Determine the [x, y] coordinate at the center of the cell enclosing the given text.  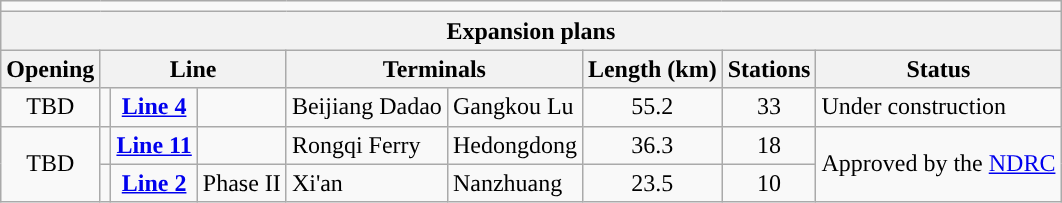
Hedongdong [514, 145]
33 [769, 107]
Line 4 [154, 107]
Under construction [938, 107]
Rongqi Ferry [366, 145]
Approved by the NDRC [938, 164]
Length (km) [652, 69]
55.2 [652, 107]
Phase II [242, 183]
Xi'an [366, 183]
Line [194, 69]
Terminals [434, 69]
Status [938, 69]
36.3 [652, 145]
23.5 [652, 183]
Opening [50, 69]
Beijiang Dadao [366, 107]
Line 11 [154, 145]
Nanzhuang [514, 183]
Line 2 [154, 183]
Gangkou Lu [514, 107]
18 [769, 145]
10 [769, 183]
Expansion plans [531, 31]
Stations [769, 69]
